For the text-containing cell, return its midpoint in [X, Y] coordinate format. 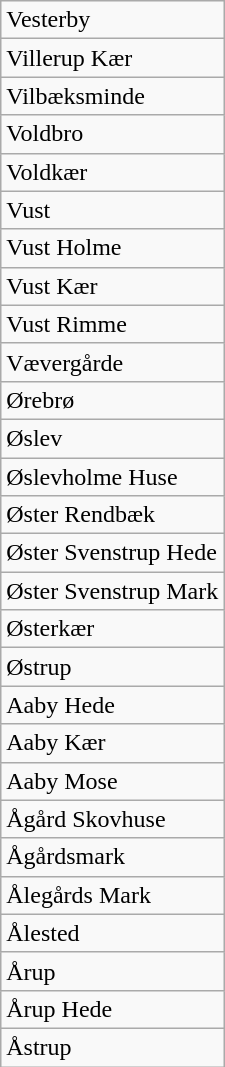
Østerkær [112, 629]
Voldbro [112, 134]
Øster Svenstrup Hede [112, 553]
Ørebrø [112, 400]
Åstrup [112, 1047]
Aaby Kær [112, 743]
Vust Holme [112, 248]
Voldkær [112, 172]
Østrup [112, 667]
Vust Rimme [112, 324]
Aaby Mose [112, 781]
Vævergårde [112, 362]
Ålegårds Mark [112, 895]
Ågård Skovhuse [112, 819]
Årup [112, 971]
Vust [112, 210]
Ågårdsmark [112, 857]
Vust Kær [112, 286]
Øslevholme Huse [112, 477]
Vilbæksminde [112, 96]
Aaby Hede [112, 705]
Vesterby [112, 20]
Øster Svenstrup Mark [112, 591]
Øster Rendbæk [112, 515]
Øslev [112, 438]
Årup Hede [112, 1009]
Ålested [112, 933]
Villerup Kær [112, 58]
